From the cell containing the given text, extract its center point as (x, y) coordinate. 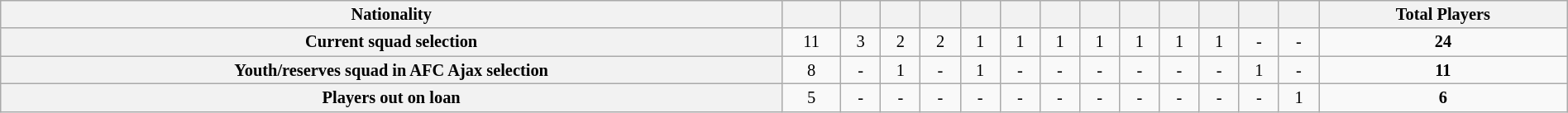
8 (812, 70)
Youth/reserves squad in AFC Ajax selection (392, 70)
24 (1444, 42)
Current squad selection (392, 42)
Players out on loan (392, 97)
5 (812, 97)
3 (861, 42)
Total Players (1444, 14)
Nationality (392, 14)
6 (1444, 97)
